Return the [X, Y] coordinate for the center point of the cell that contains the specified text.  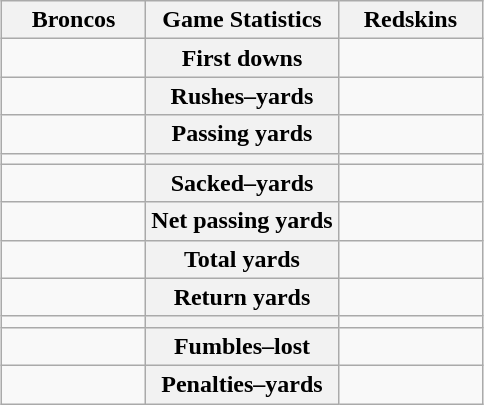
Rushes–yards [242, 96]
Net passing yards [242, 221]
Passing yards [242, 134]
Fumbles–lost [242, 346]
Sacked–yards [242, 183]
Return yards [242, 297]
Redskins [410, 20]
First downs [242, 58]
Game Statistics [242, 20]
Total yards [242, 259]
Broncos [73, 20]
Penalties–yards [242, 384]
